Determine the (X, Y) coordinate at the center of the cell enclosing the given text.  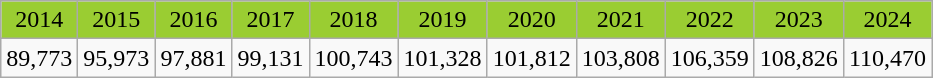
2014 (40, 20)
2018 (354, 20)
103,808 (620, 58)
2021 (620, 20)
108,826 (798, 58)
99,131 (270, 58)
2023 (798, 20)
101,328 (442, 58)
2024 (887, 20)
95,973 (116, 58)
2019 (442, 20)
106,359 (710, 58)
89,773 (40, 58)
2016 (194, 20)
2020 (532, 20)
110,470 (887, 58)
2015 (116, 20)
100,743 (354, 58)
97,881 (194, 58)
101,812 (532, 58)
2017 (270, 20)
2022 (710, 20)
